Scan for the cell matching the given text and deliver its (x, y) coordinate at center. 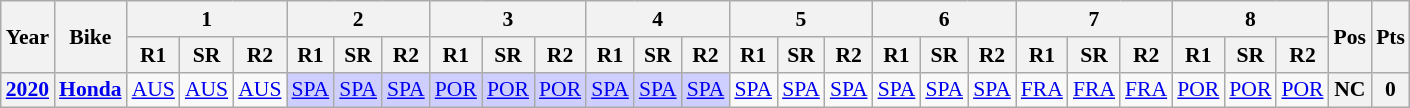
Bike (90, 36)
Pts (1390, 36)
Honda (90, 90)
Year (28, 36)
NC (1350, 90)
6 (944, 19)
Pos (1350, 36)
0 (1390, 90)
2020 (28, 90)
8 (1250, 19)
2 (358, 19)
1 (207, 19)
3 (508, 19)
4 (658, 19)
5 (800, 19)
7 (1094, 19)
